Extract the (x, y) coordinate from the center of the cell holding the provided text.  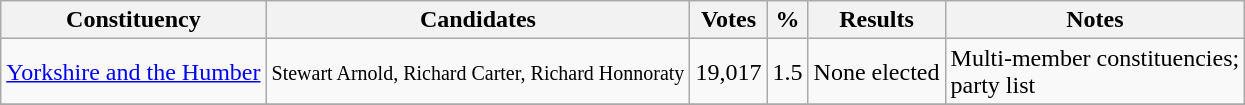
1.5 (788, 72)
Results (876, 20)
Constituency (134, 20)
% (788, 20)
Notes (1095, 20)
Candidates (478, 20)
Votes (728, 20)
None elected (876, 72)
Yorkshire and the Humber (134, 72)
19,017 (728, 72)
Multi-member constituencies;party list (1095, 72)
Stewart Arnold, Richard Carter, Richard Honnoraty (478, 72)
